Detect which cell encompasses the target text, then output its [x, y] center coordinate. 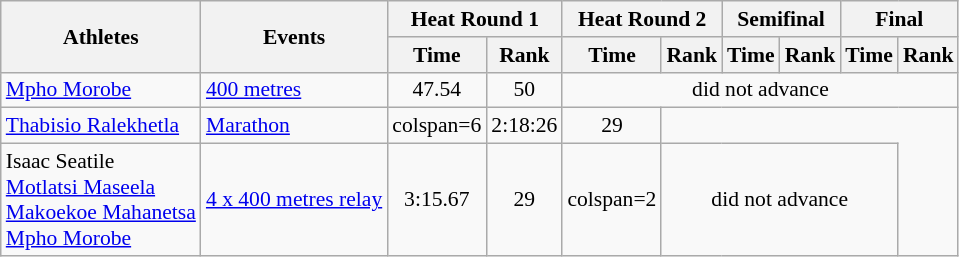
Marathon [294, 126]
Athletes [101, 36]
2:18:26 [524, 126]
400 metres [294, 90]
Events [294, 36]
3:15.67 [436, 200]
Thabisio Ralekhetla [101, 126]
Isaac SeatileMotlatsi MaseelaMakoekoe MahanetsaMpho Morobe [101, 200]
colspan=2 [612, 200]
Heat Round 1 [474, 19]
50 [524, 90]
Semifinal [781, 19]
47.54 [436, 90]
4 x 400 metres relay [294, 200]
Mpho Morobe [101, 90]
colspan=6 [436, 126]
Final [899, 19]
Heat Round 2 [642, 19]
